Output the [X, Y] coordinate of the center of the cell containing the given text.  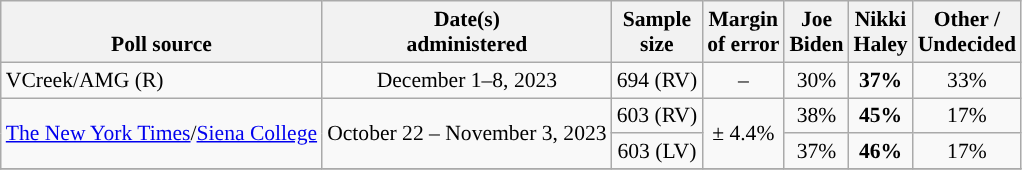
The New York Times/Siena College [162, 134]
Date(s)administered [467, 32]
694 (RV) [658, 80]
NikkiHaley [881, 32]
Poll source [162, 32]
30% [816, 80]
Marginof error [743, 32]
October 22 – November 3, 2023 [467, 134]
603 (RV) [658, 116]
46% [881, 152]
December 1–8, 2023 [467, 80]
33% [967, 80]
± 4.4% [743, 134]
JoeBiden [816, 32]
Other /Undecided [967, 32]
Samplesize [658, 32]
603 (LV) [658, 152]
VCreek/AMG (R) [162, 80]
45% [881, 116]
38% [816, 116]
– [743, 80]
